Return the [X, Y] coordinate for the center point of the cell that contains the specified text.  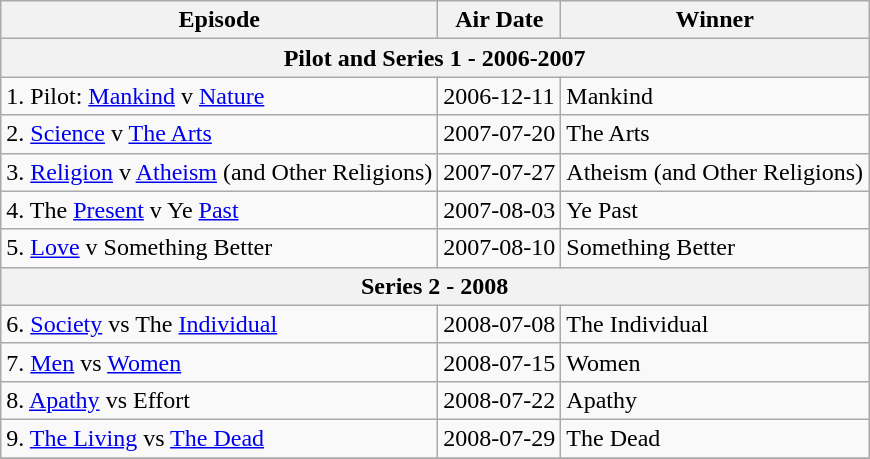
3. Religion v Atheism (and Other Religions) [220, 172]
Mankind [715, 96]
Atheism (and Other Religions) [715, 172]
Ye Past [715, 210]
2008-07-22 [500, 400]
2007-08-03 [500, 210]
6. Society vs The Individual [220, 324]
2007-07-20 [500, 134]
Apathy [715, 400]
Something Better [715, 248]
9. The Living vs The Dead [220, 438]
2008-07-08 [500, 324]
Episode [220, 20]
Air Date [500, 20]
2. Science v The Arts [220, 134]
Pilot and Series 1 - 2006-2007 [435, 58]
7. Men vs Women [220, 362]
2008-07-29 [500, 438]
The Dead [715, 438]
5. Love v Something Better [220, 248]
1. Pilot: Mankind v Nature [220, 96]
8. Apathy vs Effort [220, 400]
Winner [715, 20]
2008-07-15 [500, 362]
The Individual [715, 324]
2007-08-10 [500, 248]
2006-12-11 [500, 96]
The Arts [715, 134]
Series 2 - 2008 [435, 286]
4. The Present v Ye Past [220, 210]
2007-07-27 [500, 172]
Women [715, 362]
